From the cell containing the given text, extract its center point as [X, Y] coordinate. 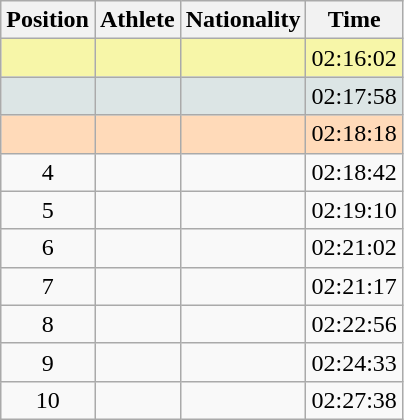
02:21:17 [354, 286]
9 [48, 362]
02:16:02 [354, 58]
02:18:18 [354, 134]
7 [48, 286]
02:19:10 [354, 210]
Position [48, 20]
Time [354, 20]
02:21:02 [354, 248]
4 [48, 172]
6 [48, 248]
02:22:56 [354, 324]
Athlete [137, 20]
02:18:42 [354, 172]
8 [48, 324]
10 [48, 400]
02:17:58 [354, 96]
Nationality [243, 20]
02:24:33 [354, 362]
5 [48, 210]
02:27:38 [354, 400]
